Detect which cell encompasses the target text, then output its [x, y] center coordinate. 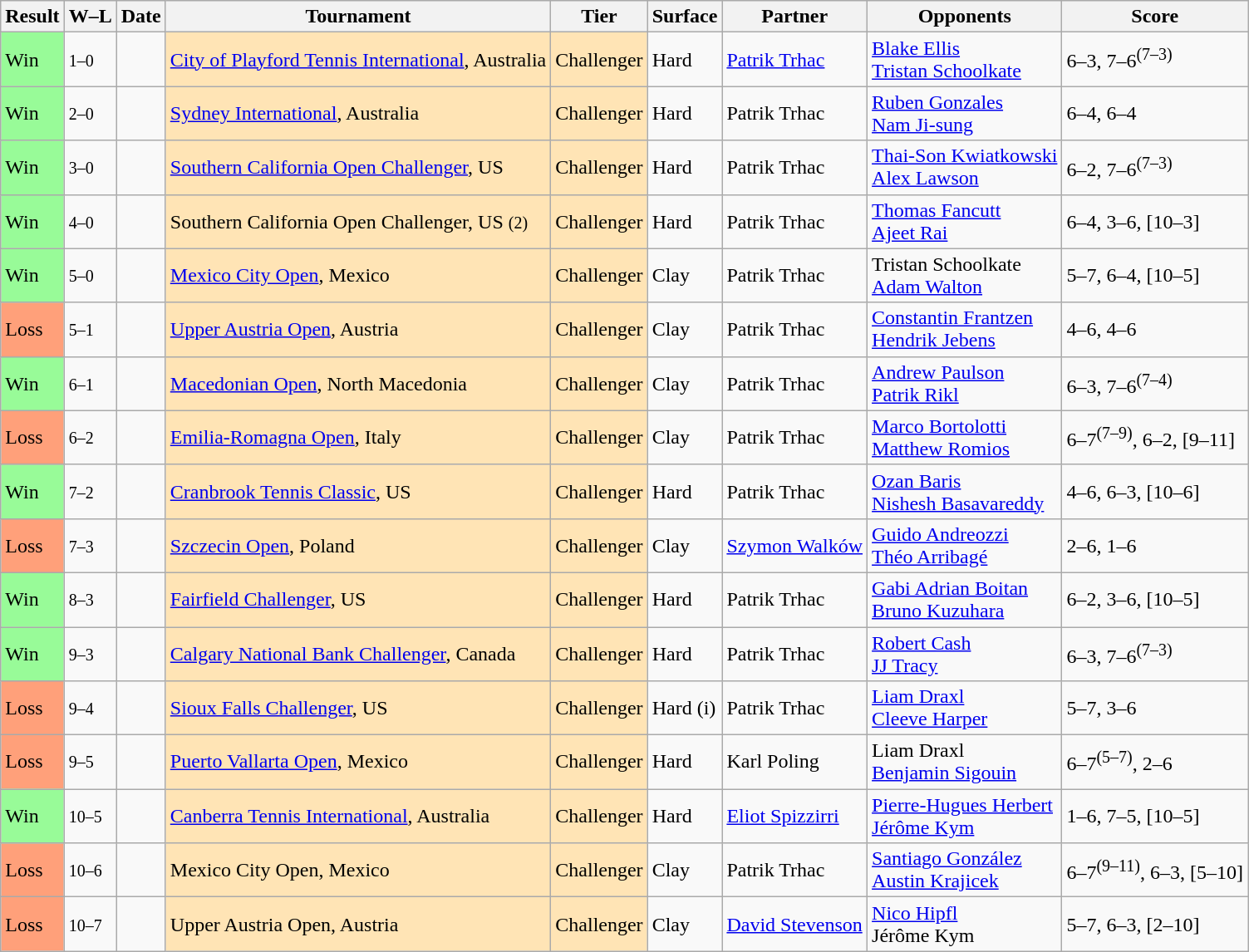
Macedonian Open, North Macedonia [358, 384]
5–7, 6–4, [10–5] [1155, 276]
Tristan Schoolkate Adam Walton [965, 276]
4–6, 4–6 [1155, 329]
2–6, 1–6 [1155, 545]
Fairfield Challenger, US [358, 600]
6–1 [90, 384]
Constantin Frantzen Hendrik Jebens [965, 329]
6–7(5–7), 2–6 [1155, 763]
Opponents [965, 17]
6–3, 7–6(7–4) [1155, 384]
Score [1155, 17]
6–7(9–11), 6–3, [5–10] [1155, 871]
Hard (i) [685, 708]
Marco Bortolotti Matthew Romios [965, 437]
6–2, 7–6(7–3) [1155, 168]
9–3 [90, 653]
Partner [794, 17]
6–4, 6–4 [1155, 113]
Blake Ellis Tristan Schoolkate [965, 60]
Puerto Vallarta Open, Mexico [358, 763]
Southern California Open Challenger, US (2) [358, 221]
W–L [90, 17]
Eliot Spizzirri [794, 816]
Liam Draxl Benjamin Sigouin [965, 763]
Canberra Tennis International, Australia [358, 816]
1–0 [90, 60]
Szymon Walków [794, 545]
5–7, 6–3, [2–10] [1155, 924]
Pierre-Hugues Herbert Jérôme Kym [965, 816]
Andrew Paulson Patrik Rikl [965, 384]
6–2, 3–6, [10–5] [1155, 600]
9–5 [90, 763]
10–5 [90, 816]
Emilia-Romagna Open, Italy [358, 437]
Sydney International, Australia [358, 113]
4–6, 6–3, [10–6] [1155, 492]
Liam Draxl Cleeve Harper [965, 708]
7–2 [90, 492]
Ruben Gonzales Nam Ji-sung [965, 113]
5–0 [90, 276]
8–3 [90, 600]
1–6, 7–5, [10–5] [1155, 816]
5–7, 3–6 [1155, 708]
Ozan Baris Nishesh Basavareddy [965, 492]
2–0 [90, 113]
Thomas Fancutt Ajeet Rai [965, 221]
Southern California Open Challenger, US [358, 168]
3–0 [90, 168]
Sioux Falls Challenger, US [358, 708]
10–7 [90, 924]
Surface [685, 17]
Szczecin Open, Poland [358, 545]
6–4, 3–6, [10–3] [1155, 221]
10–6 [90, 871]
Robert Cash JJ Tracy [965, 653]
Calgary National Bank Challenger, Canada [358, 653]
Nico Hipfl Jérôme Kym [965, 924]
Result [32, 17]
Cranbrook Tennis Classic, US [358, 492]
9–4 [90, 708]
Date [141, 17]
Thai-Son Kwiatkowski Alex Lawson [965, 168]
City of Playford Tennis International, Australia [358, 60]
7–3 [90, 545]
Guido Andreozzi Théo Arribagé [965, 545]
Tier [599, 17]
5–1 [90, 329]
6–7(7–9), 6–2, [9–11] [1155, 437]
David Stevenson [794, 924]
Karl Poling [794, 763]
Santiago González Austin Krajicek [965, 871]
6–2 [90, 437]
4–0 [90, 221]
Gabi Adrian Boitan Bruno Kuzuhara [965, 600]
Tournament [358, 17]
